From the cell containing the given text, extract its center point as [x, y] coordinate. 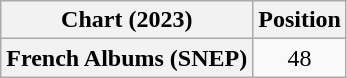
Position [300, 20]
Chart (2023) [127, 20]
French Albums (SNEP) [127, 58]
48 [300, 58]
